Scan for the cell matching the given text and deliver its [X, Y] coordinate at center. 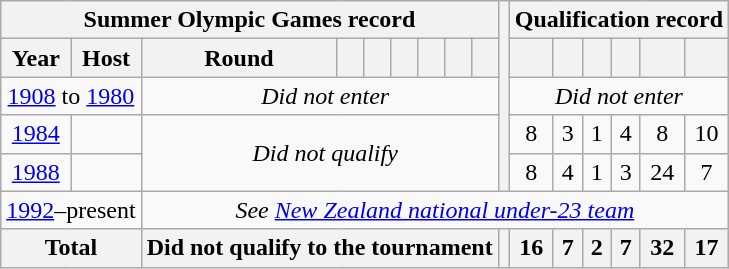
Total [71, 248]
32 [662, 248]
Did not qualify [325, 153]
1992–present [71, 210]
10 [706, 134]
Summer Olympic Games record [250, 20]
17 [706, 248]
Host [106, 58]
1984 [36, 134]
1908 to 1980 [71, 96]
Qualification record [618, 20]
16 [531, 248]
2 [596, 248]
1988 [36, 172]
Year [36, 58]
24 [662, 172]
Round [239, 58]
Did not qualify to the tournament [320, 248]
See New Zealand national under-23 team [434, 210]
